Scan for the cell matching the given text and deliver its [X, Y] coordinate at center. 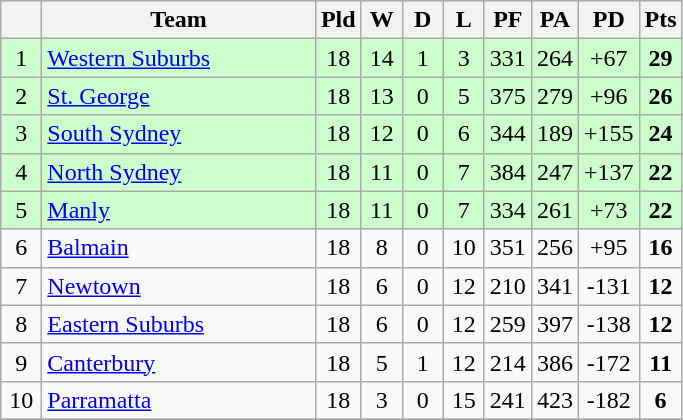
-138 [608, 324]
-182 [608, 400]
Balmain [179, 248]
PD [608, 20]
North Sydney [179, 172]
341 [554, 286]
384 [508, 172]
24 [660, 134]
Pts [660, 20]
Manly [179, 210]
397 [554, 324]
4 [22, 172]
+155 [608, 134]
16 [660, 248]
PF [508, 20]
375 [508, 96]
331 [508, 58]
334 [508, 210]
247 [554, 172]
-131 [608, 286]
256 [554, 248]
Eastern Suburbs [179, 324]
-172 [608, 362]
214 [508, 362]
14 [382, 58]
Canterbury [179, 362]
+137 [608, 172]
241 [508, 400]
Pld [338, 20]
+96 [608, 96]
29 [660, 58]
Parramatta [179, 400]
W [382, 20]
PA [554, 20]
9 [22, 362]
26 [660, 96]
351 [508, 248]
+95 [608, 248]
259 [508, 324]
189 [554, 134]
2 [22, 96]
261 [554, 210]
South Sydney [179, 134]
Newtown [179, 286]
13 [382, 96]
L [464, 20]
423 [554, 400]
St. George [179, 96]
Western Suburbs [179, 58]
15 [464, 400]
D [422, 20]
279 [554, 96]
Team [179, 20]
+67 [608, 58]
264 [554, 58]
210 [508, 286]
386 [554, 362]
344 [508, 134]
+73 [608, 210]
